From the cell containing the given text, extract its center point as [X, Y] coordinate. 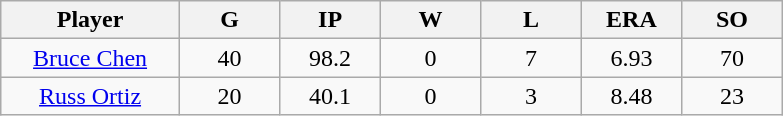
IP [330, 20]
40 [229, 58]
W [430, 20]
6.93 [631, 58]
20 [229, 96]
70 [732, 58]
3 [531, 96]
40.1 [330, 96]
G [229, 20]
Bruce Chen [90, 58]
Player [90, 20]
L [531, 20]
7 [531, 58]
Russ Ortiz [90, 96]
ERA [631, 20]
23 [732, 96]
8.48 [631, 96]
98.2 [330, 58]
SO [732, 20]
